From the cell containing the given text, extract its center point as (X, Y) coordinate. 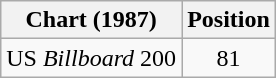
81 (229, 58)
Chart (1987) (92, 20)
US Billboard 200 (92, 58)
Position (229, 20)
